Capture the cell that displays the provided text and extract its (x, y) central coordinate. 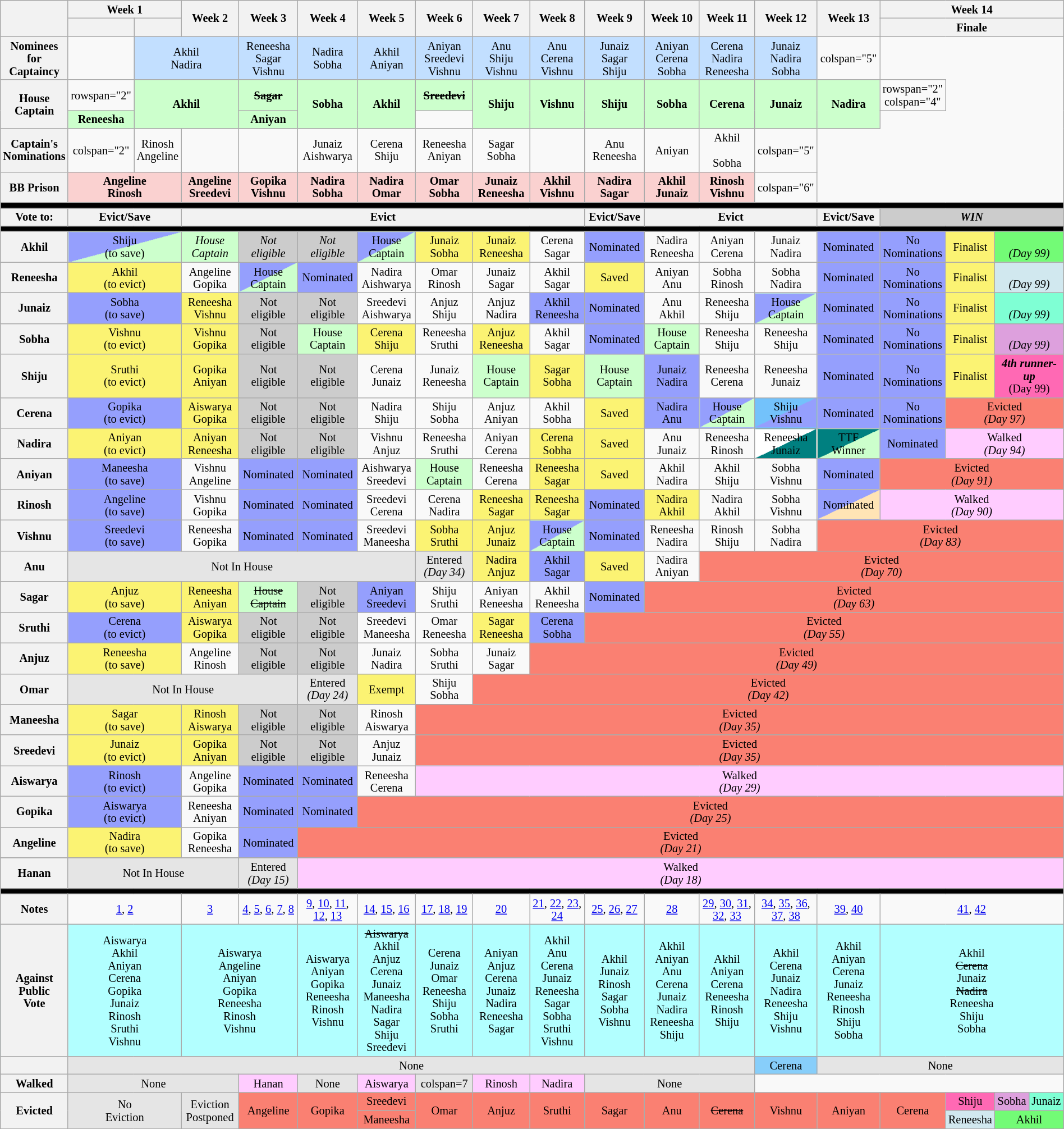
Gopika (to evict) (125, 413)
Week 12 (786, 18)
WIN (972, 217)
Eviction Postponed (210, 1110)
Nadira Reneesha (672, 247)
SobhaNadira (786, 277)
NadiraAishwarya (387, 277)
Evicted(Day 97) (1005, 413)
Anu Reneesha (614, 150)
NadiraOmar (387, 188)
Aiswarya (to evict) (125, 812)
Cerena Sagar (557, 247)
AnuCerenaVishnu (557, 58)
Sruthi (to evict) (125, 376)
Sagar (to save) (125, 720)
Rinosh Angeline (158, 150)
Aishwarya Sreedevi (387, 474)
Evicted(Day 42) (769, 689)
SobhaRinosh (727, 277)
AkhilAniyan (387, 58)
Week 13 (849, 18)
Evicted(Day 55) (824, 628)
39, 40 (849, 909)
Cerena (to evict) (125, 628)
TTF Winner (849, 444)
AniyanAnu (672, 277)
Vote to: (35, 217)
Week 1 (125, 9)
Evicted(Day 63) (854, 597)
Week 3 (268, 18)
Sobha Nadira (786, 536)
AniyanCerenaSobha (672, 58)
AngelineSreedevi (210, 188)
4th runner-up(Day 99) (1029, 376)
Entered(Day 24) (328, 689)
28 (672, 909)
Aniyan Sreedevi (387, 597)
Week 10 (672, 18)
20 (502, 909)
Evicted(Day 25) (710, 812)
Evicted(Day 91) (972, 474)
AniyanSreedeviVishnu (444, 58)
Anjuz Nadira (502, 308)
AkhilVishnu (557, 188)
Akhil Shiju (727, 474)
Exempt (387, 689)
Reneesha Nadira (672, 536)
AkhilJunaizRinoshSagarSobhaVishnu (614, 990)
AkhilAniyanAnuCerenaJunaizNadiraReneeshaShiju (672, 990)
Nadira Aniyan (672, 566)
CerenaJunaizOmarReneeshaShijuSobhaSruthi (444, 990)
AkhilCerenaJunaizNadiraReneeshaShijuSobha (972, 990)
Reneesha Rinosh (727, 444)
Week 14 (972, 9)
colspan="6" (786, 188)
ReneeshaSagarVishnu (268, 58)
JunaizSagar (502, 277)
Vishnu Anjuz (387, 444)
AngelineGopika (210, 277)
AngelineRinosh (125, 188)
Notes (35, 909)
OmarReneesha (444, 628)
AkhilAniyanCerenaReneeshaRinoshShiju (727, 990)
Gopika Reneesha (210, 842)
1, 2 (125, 909)
rowspan="2" (101, 95)
25, 26, 27 (614, 909)
Nominees for Captaincy (35, 58)
Week 8 (557, 18)
Week 7 (502, 18)
Junaiz Aishwarya (328, 150)
colspan=7 (444, 1083)
Evicted (35, 1110)
Sreedevi Cerena (387, 505)
NoEviction (125, 1110)
Anjuz Aniyan (502, 413)
Vishnu Angeline (210, 474)
NadiraSagar (614, 188)
AgainstPublicVote (35, 990)
Angeline Gopika (210, 781)
Week 6 (444, 18)
9, 10, 11, 12, 13 (328, 909)
JunaizNadira (786, 247)
ShijuSruthi (444, 597)
JunaizReneesha (502, 188)
AkhilCerenaJunaizNadiraReneeshaShijuVishnu (786, 990)
JunaizSagarShiju (614, 58)
rowspan="2" colspan="4" (912, 95)
GopikaVishnu (268, 188)
Akhil Nadira (672, 474)
Evicted(Day 49) (797, 658)
ReneeshaVishnu (210, 308)
Angeline (to save) (125, 505)
Aniyan (to evict) (125, 444)
Cerena Junaiz (387, 376)
Anjuz (to save) (125, 597)
AiswaryaAngelineAniyanGopikaReneeshaRinoshVishnu (240, 990)
Shiju Vishnu (786, 413)
Shiju (to save) (125, 247)
RinoshShiju (727, 536)
AiswaryaAkhilAniyanCerenaGopikaJunaiz RinoshSruthi Vishnu (125, 990)
BB Prison (35, 188)
AkhilNadira (186, 58)
OmarRinosh (444, 277)
Reneesha Gopika (210, 536)
Evicted(Day 70) (881, 566)
Entered(Day 34) (444, 566)
Sreedevi (to save) (125, 536)
Reneesha (to save) (125, 658)
AkhilAniyanCerenaJunaizReneeshaRinoshShijuSobha (849, 990)
Anjuz Shiju (444, 308)
Walked (Day 94) (1005, 444)
AiswaryaAniyanGopikaReneeshaRinoshVishnu (328, 990)
Anu Junaiz (672, 444)
Finale (972, 27)
OmarSobha (444, 188)
Week 9 (614, 18)
Evicted(Day 21) (681, 842)
Angeline Rinosh (210, 658)
14, 15, 16 (387, 909)
4, 5, 6, 7, 8 (268, 909)
CerenaNadiraReneesha (727, 58)
29, 30, 31, 32, 33 (727, 909)
Walked (35, 1083)
Nadira Anjuz (502, 566)
RinoshVishnu (727, 188)
Vishnu (to evict) (125, 339)
Akhil (to evict) (125, 277)
34, 35, 36, 37, 38 (786, 909)
JunaizNadiraSobha (786, 58)
Walked (Day 90) (972, 505)
Junaiz (to evict) (125, 750)
AkhilAnuCerenaJunaizReneeshaSagarSobhaSruthiVishnu (557, 990)
AkhilJunaiz (672, 188)
21, 22, 23, 24 (557, 909)
Walked (Day 29) (740, 781)
Walked(Day 18) (681, 874)
Anjuz Reneesha (502, 339)
Week 11 (727, 18)
Junaiz Sobha (444, 247)
AniyanAnjuzCerenaJunaizNadiraReneeshaSagar (502, 990)
Sobha(to save) (125, 308)
3 (210, 909)
Cerena Nadira (444, 505)
Nadira Shiju (387, 413)
Week 2 (210, 18)
Junaiz Sagar (502, 658)
Week 5 (387, 18)
Entered (Day 15) (268, 874)
Evicted(Day 83) (941, 536)
AiswaryaAkhilAnjuzCerenaJunaizManeeshaNadiraSagarShijuSreedevi (387, 990)
colspan="2" (101, 150)
17, 18, 19 (444, 909)
Nadira (to save) (125, 842)
AkhilSagar (557, 277)
Sagar Reneesha (502, 628)
Rinosh (to evict) (125, 781)
Sreedevi Aishwarya (387, 308)
Anu Akhil (672, 308)
41, 42 (972, 909)
AnuShijuVishnu (502, 58)
Nadira Anu (672, 413)
Maneesha (to save) (125, 474)
Captain'sNominations (35, 150)
Week 4 (328, 18)
